Provide the (X, Y) coordinate of the cell's center where the given text is located.  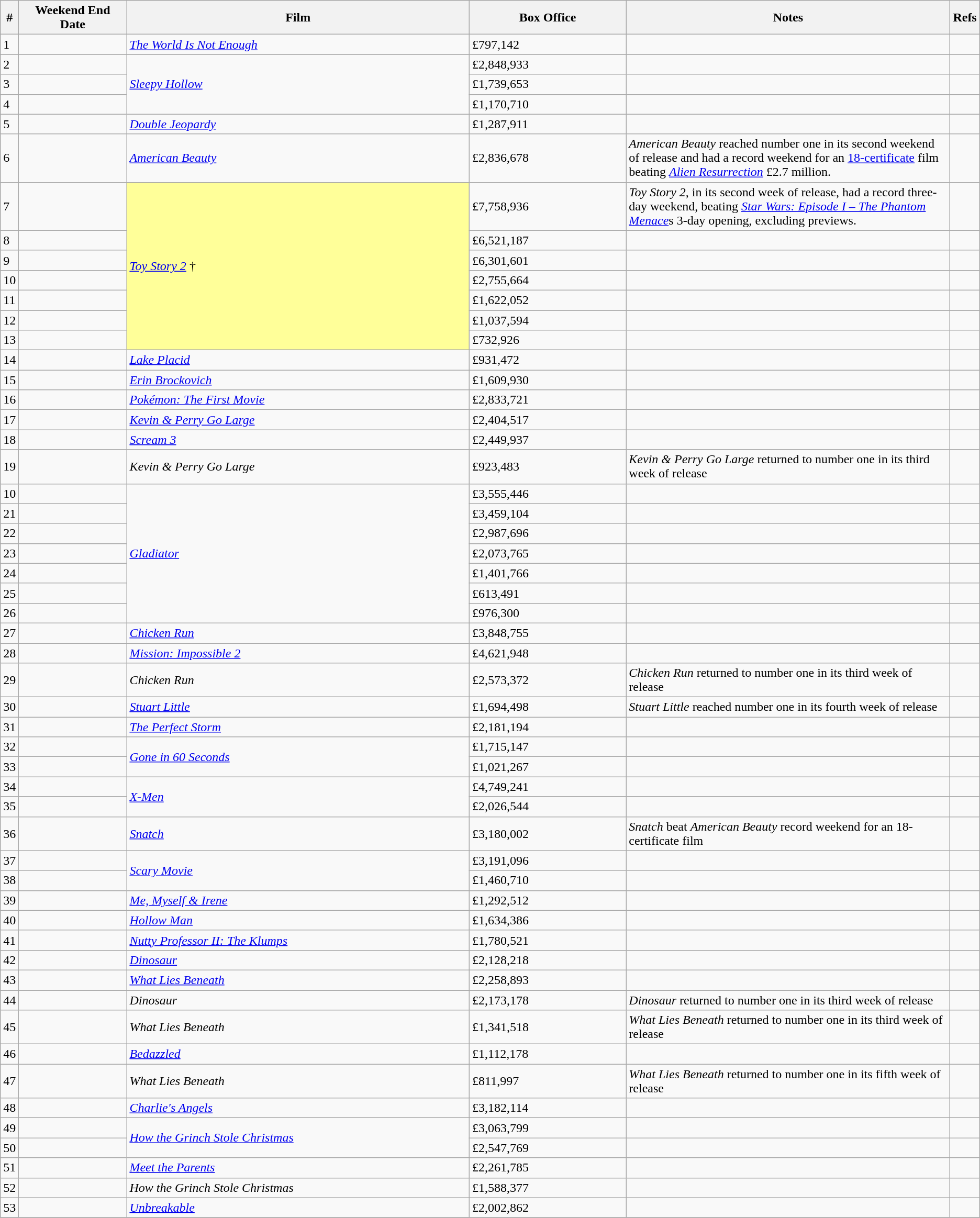
43 (9, 980)
£1,401,766 (548, 573)
21 (9, 513)
£1,112,178 (548, 1054)
Lake Placid (298, 360)
£2,181,194 (548, 727)
48 (9, 1108)
7 (9, 206)
£1,715,147 (548, 747)
19 (9, 467)
Double Jeopardy (298, 124)
£1,021,267 (548, 767)
27 (9, 633)
£2,449,937 (548, 440)
Scary Movie (298, 870)
Hollow Man (298, 920)
26 (9, 613)
£2,073,765 (548, 553)
49 (9, 1128)
41 (9, 940)
£2,836,678 (548, 158)
39 (9, 900)
£1,170,710 (548, 104)
£976,300 (548, 613)
31 (9, 727)
Stuart Little (298, 707)
£3,191,096 (548, 861)
Snatch beat American Beauty record weekend for an 18-certificate film (788, 833)
Bedazzled (298, 1054)
£2,002,862 (548, 1208)
9 (9, 260)
Snatch (298, 833)
8 (9, 240)
25 (9, 593)
Charlie's Angels (298, 1108)
30 (9, 707)
Refs (965, 18)
£2,261,785 (548, 1168)
15 (9, 380)
Me, Myself & Irene (298, 900)
4 (9, 104)
£4,749,241 (548, 787)
Scream 3 (298, 440)
£3,848,755 (548, 633)
£2,026,544 (548, 807)
£732,926 (548, 340)
£931,472 (548, 360)
46 (9, 1054)
Film (298, 18)
32 (9, 747)
£3,063,799 (548, 1128)
£2,833,721 (548, 400)
Toy Story 2 † (298, 266)
£3,180,002 (548, 833)
34 (9, 787)
38 (9, 880)
22 (9, 533)
23 (9, 553)
£923,483 (548, 467)
Erin Brockovich (298, 380)
£3,459,104 (548, 513)
£797,142 (548, 44)
Nutty Professor II: The Klumps (298, 940)
X-Men (298, 797)
£613,491 (548, 593)
The World Is Not Enough (298, 44)
45 (9, 1027)
13 (9, 340)
£1,739,653 (548, 84)
£1,634,386 (548, 920)
12 (9, 320)
29 (9, 680)
£6,301,601 (548, 260)
£2,173,178 (548, 1000)
33 (9, 767)
Pokémon: The First Movie (298, 400)
£1,694,498 (548, 707)
6 (9, 158)
Stuart Little reached number one in its fourth week of release (788, 707)
37 (9, 861)
14 (9, 360)
Gladiator (298, 553)
£2,258,893 (548, 980)
Sleepy Hollow (298, 84)
£3,182,114 (548, 1108)
£811,997 (548, 1081)
£2,987,696 (548, 533)
1 (9, 44)
53 (9, 1208)
£1,341,518 (548, 1027)
The Perfect Storm (298, 727)
£1,609,930 (548, 380)
11 (9, 300)
£6,521,187 (548, 240)
24 (9, 573)
17 (9, 420)
What Lies Beneath returned to number one in its fifth week of release (788, 1081)
£1,780,521 (548, 940)
50 (9, 1148)
Mission: Impossible 2 (298, 653)
£1,622,052 (548, 300)
Chicken Run returned to number one in its third week of release (788, 680)
£7,758,936 (548, 206)
3 (9, 84)
£1,037,594 (548, 320)
2 (9, 64)
£1,292,512 (548, 900)
51 (9, 1168)
What Lies Beneath returned to number one in its third week of release (788, 1027)
36 (9, 833)
Notes (788, 18)
18 (9, 440)
Meet the Parents (298, 1168)
£4,621,948 (548, 653)
Gone in 60 Seconds (298, 757)
Unbreakable (298, 1208)
Dinosaur returned to number one in its third week of release (788, 1000)
Kevin & Perry Go Large returned to number one in its third week of release (788, 467)
16 (9, 400)
47 (9, 1081)
28 (9, 653)
£1,287,911 (548, 124)
£2,848,933 (548, 64)
£3,555,446 (548, 494)
35 (9, 807)
44 (9, 1000)
American Beauty (298, 158)
£1,588,377 (548, 1188)
£2,755,664 (548, 280)
42 (9, 960)
# (9, 18)
£2,128,218 (548, 960)
£1,460,710 (548, 880)
52 (9, 1188)
5 (9, 124)
£2,547,769 (548, 1148)
£2,573,372 (548, 680)
Weekend End Date (73, 18)
£2,404,517 (548, 420)
Box Office (548, 18)
40 (9, 920)
